Capture the cell that displays the provided text and extract its [x, y] central coordinate. 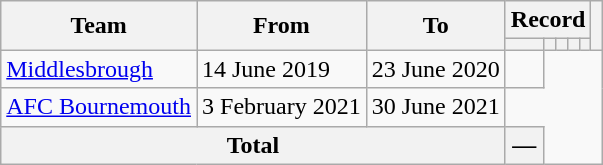
30 June 2021 [436, 107]
3 February 2021 [281, 107]
Team [99, 26]
From [281, 26]
Total [254, 145]
14 June 2019 [281, 69]
To [436, 26]
Middlesbrough [99, 69]
AFC Bournemouth [99, 107]
— [524, 145]
Record [548, 20]
23 June 2020 [436, 69]
